Detect which cell encompasses the target text, then output its [X, Y] center coordinate. 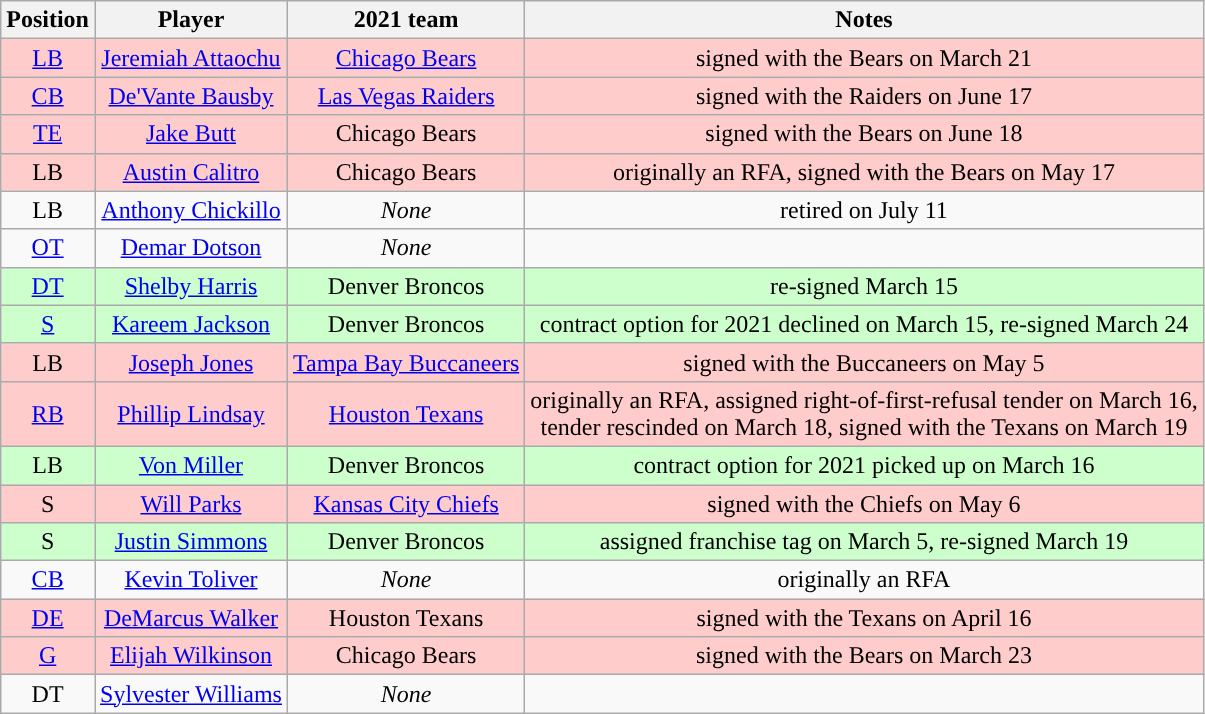
originally an RFA [864, 580]
Anthony Chickillo [190, 210]
signed with the Buccaneers on May 5 [864, 362]
Will Parks [190, 503]
Las Vegas Raiders [406, 96]
Von Miller [190, 465]
Phillip Lindsay [190, 414]
signed with the Raiders on June 17 [864, 96]
signed with the Chiefs on May 6 [864, 503]
Notes [864, 20]
Demar Dotson [190, 248]
G [48, 656]
Kareem Jackson [190, 324]
originally an RFA, assigned right-of-first-refusal tender on March 16,tender rescinded on March 18, signed with the Texans on March 19 [864, 414]
Shelby Harris [190, 286]
Elijah Wilkinson [190, 656]
Austin Calitro [190, 172]
Joseph Jones [190, 362]
DE [48, 618]
Justin Simmons [190, 542]
De'Vante Bausby [190, 96]
retired on July 11 [864, 210]
RB [48, 414]
Sylvester Williams [190, 694]
contract option for 2021 declined on March 15, re-signed March 24 [864, 324]
TE [48, 134]
contract option for 2021 picked up on March 16 [864, 465]
DeMarcus Walker [190, 618]
Jeremiah Attaochu [190, 58]
Position [48, 20]
Kevin Toliver [190, 580]
signed with the Bears on June 18 [864, 134]
re-signed March 15 [864, 286]
signed with the Texans on April 16 [864, 618]
assigned franchise tag on March 5, re-signed March 19 [864, 542]
Tampa Bay Buccaneers [406, 362]
originally an RFA, signed with the Bears on May 17 [864, 172]
2021 team [406, 20]
Player [190, 20]
signed with the Bears on March 23 [864, 656]
OT [48, 248]
Jake Butt [190, 134]
Kansas City Chiefs [406, 503]
signed with the Bears on March 21 [864, 58]
